Return the (X, Y) coordinate for the center point of the cell that contains the specified text.  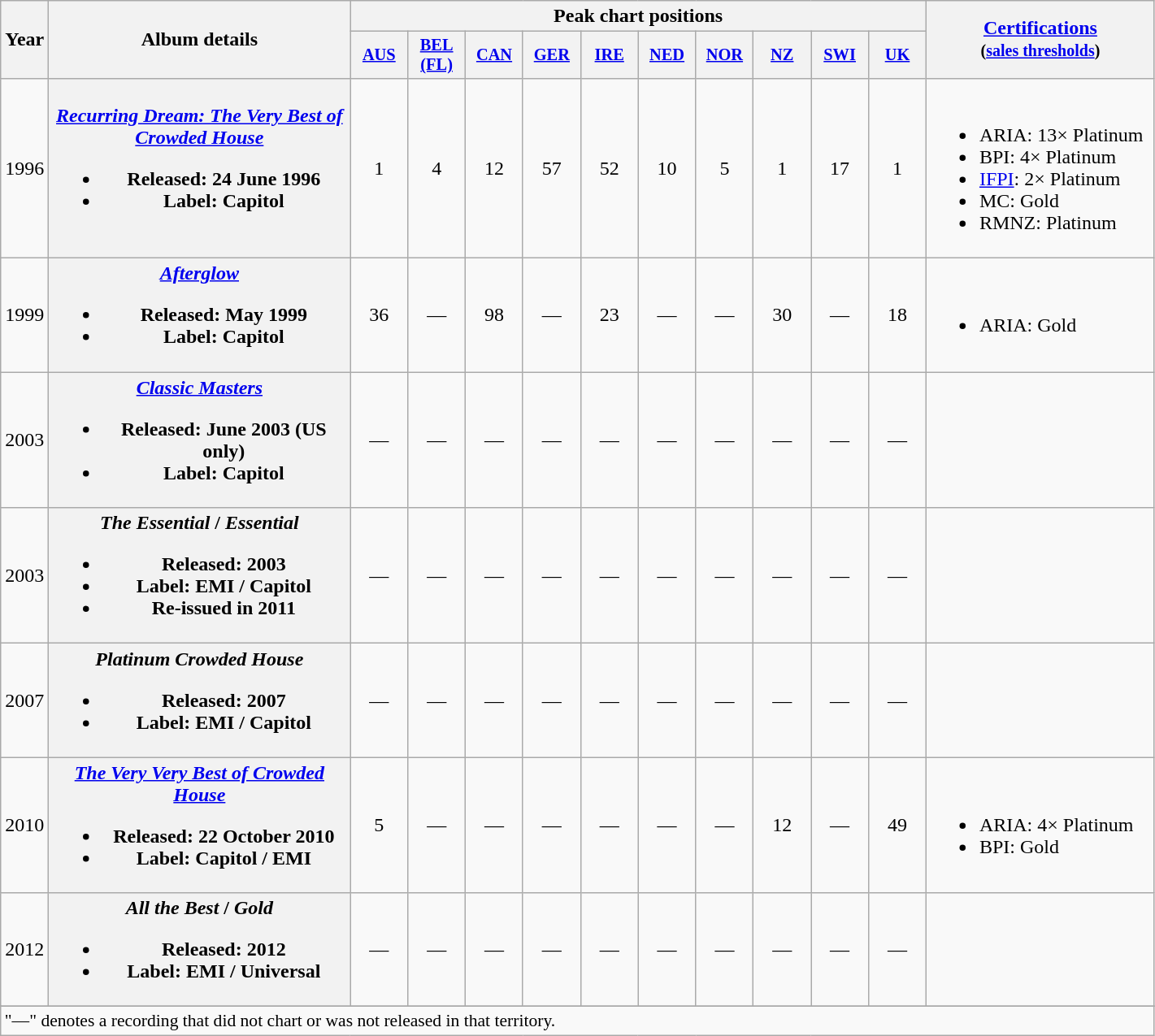
49 (897, 826)
The Essential / EssentialReleased: 2003Label: EMI / CapitolRe-issued in 2011 (200, 575)
4 (437, 167)
AUS (379, 55)
All the Best / GoldReleased: 2012Label: EMI / Universal (200, 950)
NZ (782, 55)
2007 (24, 700)
ARIA: Gold (1040, 315)
AfterglowReleased: May 1999Label: Capitol (200, 315)
1999 (24, 315)
IRE (610, 55)
Recurring Dream: The Very Best of Crowded HouseReleased: 24 June 1996Label: Capitol (200, 167)
2010 (24, 826)
NED (667, 55)
18 (897, 315)
Year (24, 40)
57 (551, 167)
ARIA: 4× PlatinumBPI: Gold (1040, 826)
1996 (24, 167)
CAN (494, 55)
36 (379, 315)
NOR (725, 55)
2012 (24, 950)
Classic MastersReleased: June 2003 (US only)Label: Capitol (200, 440)
UK (897, 55)
17 (840, 167)
52 (610, 167)
"—" denotes a recording that did not chart or was not released in that territory. (578, 1021)
SWI (840, 55)
Platinum Crowded HouseReleased: 2007Label: EMI / Capitol (200, 700)
Album details (200, 40)
23 (610, 315)
GER (551, 55)
Certifications(sales thresholds) (1040, 40)
Peak chart positions (639, 16)
10 (667, 167)
BEL(FL) (437, 55)
30 (782, 315)
The Very Very Best of Crowded HouseReleased: 22 October 2010Label: Capitol / EMI (200, 826)
98 (494, 315)
ARIA: 13× PlatinumBPI: 4× PlatinumIFPI: 2× PlatinumMC: GoldRMNZ: Platinum (1040, 167)
